Search for the cell housing the specified text and yield its (X, Y) center coordinate. 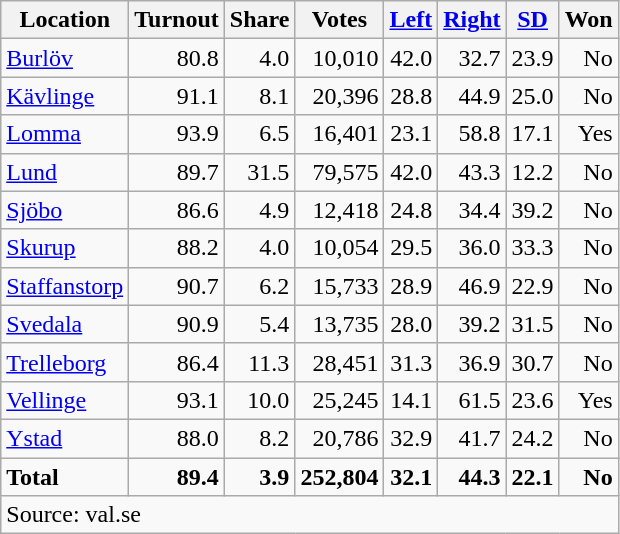
29.5 (411, 248)
90.7 (177, 286)
88.0 (177, 438)
86.6 (177, 210)
79,575 (340, 172)
16,401 (340, 134)
90.9 (177, 324)
13,735 (340, 324)
Won (588, 20)
28,451 (340, 362)
Skurup (65, 248)
23.9 (532, 58)
80.8 (177, 58)
Total (65, 477)
22.1 (532, 477)
30.7 (532, 362)
3.9 (260, 477)
10.0 (260, 400)
Svedala (65, 324)
32.1 (411, 477)
44.9 (472, 96)
20,786 (340, 438)
12,418 (340, 210)
24.8 (411, 210)
93.9 (177, 134)
SD (532, 20)
Burlöv (65, 58)
252,804 (340, 477)
23.6 (532, 400)
4.9 (260, 210)
Trelleborg (65, 362)
20,396 (340, 96)
41.7 (472, 438)
Left (411, 20)
11.3 (260, 362)
Vellinge (65, 400)
89.4 (177, 477)
89.7 (177, 172)
6.2 (260, 286)
34.4 (472, 210)
24.2 (532, 438)
32.7 (472, 58)
86.4 (177, 362)
25,245 (340, 400)
88.2 (177, 248)
36.0 (472, 248)
32.9 (411, 438)
Turnout (177, 20)
36.9 (472, 362)
Share (260, 20)
17.1 (532, 134)
28.0 (411, 324)
31.3 (411, 362)
8.1 (260, 96)
Votes (340, 20)
Staffanstorp (65, 286)
33.3 (532, 248)
10,054 (340, 248)
28.9 (411, 286)
46.9 (472, 286)
25.0 (532, 96)
58.8 (472, 134)
43.3 (472, 172)
44.3 (472, 477)
61.5 (472, 400)
91.1 (177, 96)
Source: val.se (310, 515)
8.2 (260, 438)
14.1 (411, 400)
Sjöbo (65, 210)
Right (472, 20)
22.9 (532, 286)
Kävlinge (65, 96)
Location (65, 20)
12.2 (532, 172)
Lomma (65, 134)
5.4 (260, 324)
93.1 (177, 400)
Ystad (65, 438)
Lund (65, 172)
23.1 (411, 134)
6.5 (260, 134)
15,733 (340, 286)
28.8 (411, 96)
10,010 (340, 58)
